Pinpoint the cell where the given text exists, returning its [X, Y] midpoint coordinate. 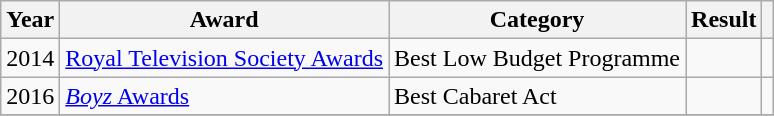
Best Low Budget Programme [538, 58]
Award [224, 20]
Year [30, 20]
Royal Television Society Awards [224, 58]
Category [538, 20]
Boyz Awards [224, 96]
2014 [30, 58]
Best Cabaret Act [538, 96]
Result [724, 20]
2016 [30, 96]
